Determine the (X, Y) coordinate at the center of the cell enclosing the given text.  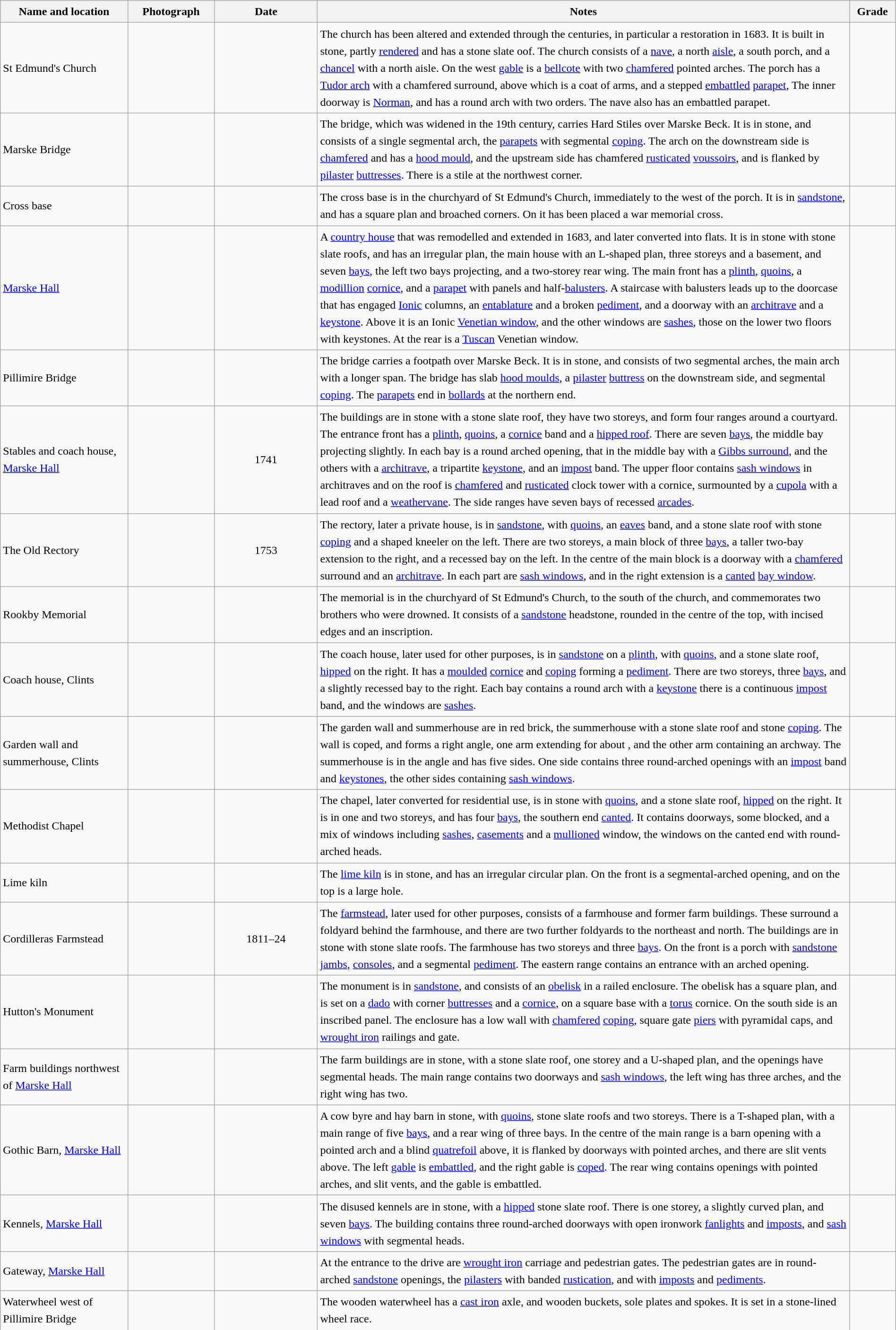
1741 (266, 459)
Marske Bridge (64, 149)
The wooden waterwheel has a cast iron axle, and wooden buckets, sole plates and spokes. It is set in a stone-lined wheel race. (583, 1310)
Farm buildings northwest of Marske Hall (64, 1077)
Notes (583, 11)
Coach house, Clints (64, 680)
Gateway, Marske Hall (64, 1271)
Pillimire Bridge (64, 378)
Lime kiln (64, 883)
Methodist Chapel (64, 826)
Name and location (64, 11)
Stables and coach house, Marske Hall (64, 459)
The lime kiln is in stone, and has an irregular circular plan. On the front is a segmental-arched opening, and on the top is a large hole. (583, 883)
St Edmund's Church (64, 68)
Marske Hall (64, 287)
The Old Rectory (64, 550)
Photograph (171, 11)
1753 (266, 550)
Rookby Memorial (64, 614)
Hutton's Monument (64, 1012)
Waterwheel west of Pillimire Bridge (64, 1310)
Grade (872, 11)
Cordilleras Farmstead (64, 939)
Kennels, Marske Hall (64, 1223)
Date (266, 11)
Garden wall and summerhouse, Clints (64, 752)
1811–24 (266, 939)
Gothic Barn, Marske Hall (64, 1150)
Cross base (64, 206)
